Identify which cell holds the provided text, then report its [x, y] central coordinate. 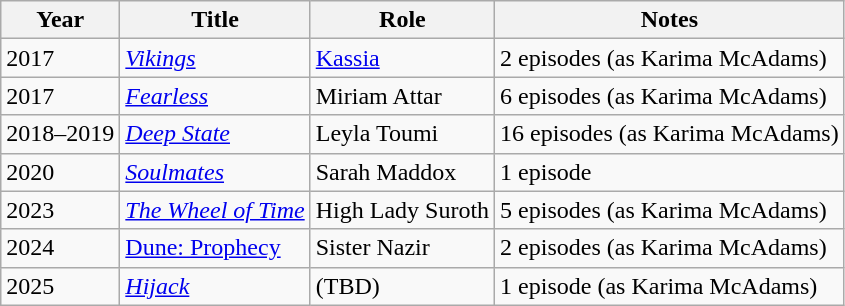
Dune: Prophecy [215, 248]
16 episodes (as Karima McAdams) [670, 134]
Sister Nazir [402, 248]
5 episodes (as Karima McAdams) [670, 210]
Role [402, 20]
1 episode (as Karima McAdams) [670, 286]
Sarah Maddox [402, 172]
(TBD) [402, 286]
2024 [60, 248]
Kassia [402, 58]
Title [215, 20]
The Wheel of Time [215, 210]
Hijack [215, 286]
Soulmates [215, 172]
2025 [60, 286]
Vikings [215, 58]
2020 [60, 172]
2018–2019 [60, 134]
Deep State [215, 134]
1 episode [670, 172]
Fearless [215, 96]
High Lady Suroth [402, 210]
Miriam Attar [402, 96]
2023 [60, 210]
Notes [670, 20]
Year [60, 20]
Leyla Toumi [402, 134]
6 episodes (as Karima McAdams) [670, 96]
